Find where the given text appears and provide that cell's center as (X, Y) coordinate. 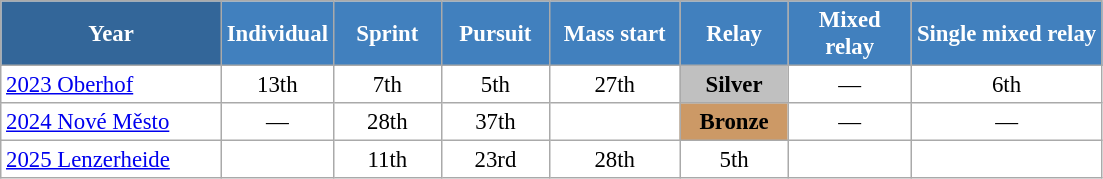
6th (1006, 85)
Single mixed relay (1006, 34)
Sprint (387, 34)
Relay (734, 34)
Mass start (614, 34)
Silver (734, 85)
13th (277, 85)
7th (387, 85)
Mixed relay (850, 34)
2023 Oberhof (112, 85)
Year (112, 34)
23rd (495, 160)
Bronze (734, 122)
Pursuit (495, 34)
27th (614, 85)
Individual (277, 34)
2025 Lenzerheide (112, 160)
2024 Nové Město (112, 122)
37th (495, 122)
11th (387, 160)
